Return the (X, Y) coordinate for the center point of the cell that contains the specified text.  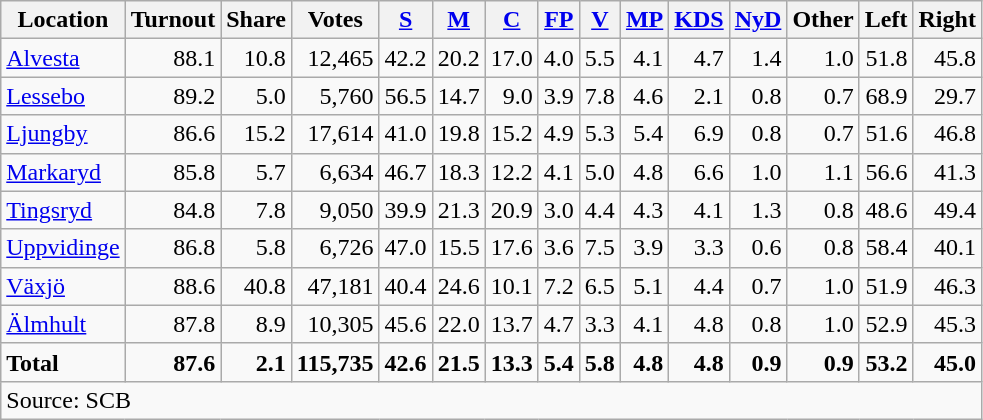
42.2 (406, 58)
49.4 (947, 210)
10,305 (335, 324)
89.2 (173, 96)
46.8 (947, 134)
5.1 (644, 286)
12,465 (335, 58)
3.0 (558, 210)
115,735 (335, 362)
68.9 (886, 96)
20.9 (512, 210)
10.1 (512, 286)
Ljungby (63, 134)
6,634 (335, 172)
4.0 (558, 58)
21.3 (458, 210)
Älmhult (63, 324)
Left (886, 20)
1.3 (758, 210)
45.3 (947, 324)
Lessebo (63, 96)
46.3 (947, 286)
0.6 (758, 248)
29.7 (947, 96)
6.6 (699, 172)
47.0 (406, 248)
42.6 (406, 362)
47,181 (335, 286)
9.0 (512, 96)
C (512, 20)
87.6 (173, 362)
18.3 (458, 172)
87.8 (173, 324)
17,614 (335, 134)
6,726 (335, 248)
M (458, 20)
S (406, 20)
Right (947, 20)
Location (63, 20)
4.6 (644, 96)
84.8 (173, 210)
Alvesta (63, 58)
51.8 (886, 58)
12.2 (512, 172)
4.9 (558, 134)
56.6 (886, 172)
1.1 (823, 172)
Markaryd (63, 172)
52.9 (886, 324)
48.6 (886, 210)
Votes (335, 20)
41.3 (947, 172)
7.2 (558, 286)
39.9 (406, 210)
6.5 (600, 286)
5,760 (335, 96)
17.0 (512, 58)
45.0 (947, 362)
13.7 (512, 324)
88.1 (173, 58)
1.4 (758, 58)
5.5 (600, 58)
51.9 (886, 286)
88.6 (173, 286)
5.3 (600, 134)
14.7 (458, 96)
Total (63, 362)
85.8 (173, 172)
V (600, 20)
Source: SCB (492, 400)
45.8 (947, 58)
3.6 (558, 248)
24.6 (458, 286)
45.6 (406, 324)
40.4 (406, 286)
86.8 (173, 248)
17.6 (512, 248)
7.5 (600, 248)
51.6 (886, 134)
Other (823, 20)
5.7 (256, 172)
21.5 (458, 362)
58.4 (886, 248)
KDS (699, 20)
NyD (758, 20)
MP (644, 20)
40.1 (947, 248)
20.2 (458, 58)
FP (558, 20)
86.6 (173, 134)
13.3 (512, 362)
46.7 (406, 172)
53.2 (886, 362)
Tingsryd (63, 210)
6.9 (699, 134)
9,050 (335, 210)
19.8 (458, 134)
41.0 (406, 134)
22.0 (458, 324)
10.8 (256, 58)
8.9 (256, 324)
4.3 (644, 210)
Share (256, 20)
Uppvidinge (63, 248)
Turnout (173, 20)
15.5 (458, 248)
Växjö (63, 286)
40.8 (256, 286)
56.5 (406, 96)
